Return the (x, y) coordinate for the center point of the cell that contains the specified text.  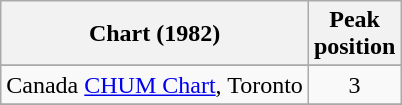
Chart (1982) (155, 34)
3 (354, 85)
Peakposition (354, 34)
Canada CHUM Chart, Toronto (155, 85)
